Identify which cell holds the provided text, then report its [X, Y] central coordinate. 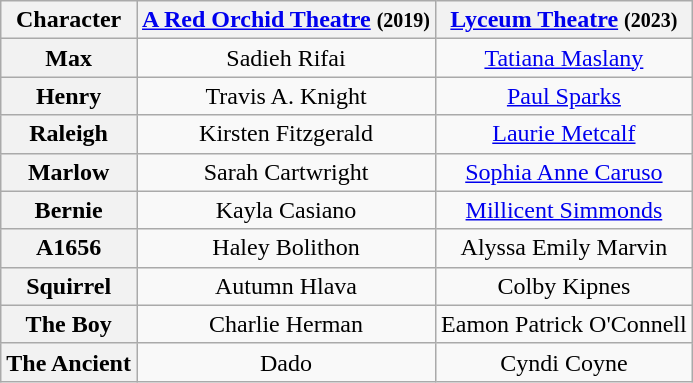
Marlow [69, 172]
Colby Kipnes [564, 286]
The Boy [69, 324]
Haley Bolithon [286, 248]
Sophia Anne Caruso [564, 172]
Charlie Herman [286, 324]
Raleigh [69, 134]
Max [69, 58]
Kirsten Fitzgerald [286, 134]
Bernie [69, 210]
Dado [286, 362]
Travis A. Knight [286, 96]
Eamon Patrick O'Connell [564, 324]
Alyssa Emily Marvin [564, 248]
Kayla Casiano [286, 210]
Autumn Hlava [286, 286]
Laurie Metcalf [564, 134]
A1656 [69, 248]
Character [69, 20]
Sadieh Rifai [286, 58]
Tatiana Maslany [564, 58]
Squirrel [69, 286]
Henry [69, 96]
Cyndi Coyne [564, 362]
Sarah Cartwright [286, 172]
The Ancient [69, 362]
Millicent Simmonds [564, 210]
Lyceum Theatre (2023) [564, 20]
A Red Orchid Theatre (2019) [286, 20]
Paul Sparks [564, 96]
